Output the (x, y) coordinate of the center of the cell containing the given text.  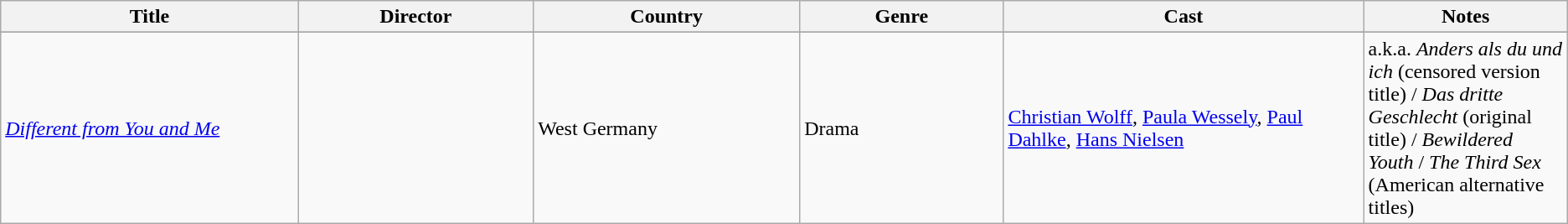
Different from You and Me (149, 128)
Country (667, 17)
Drama (901, 128)
West Germany (667, 128)
Title (149, 17)
Notes (1466, 17)
Christian Wolff, Paula Wessely, Paul Dahlke, Hans Nielsen (1184, 128)
Director (415, 17)
Cast (1184, 17)
Genre (901, 17)
